For the text-containing cell, return its midpoint in (X, Y) coordinate format. 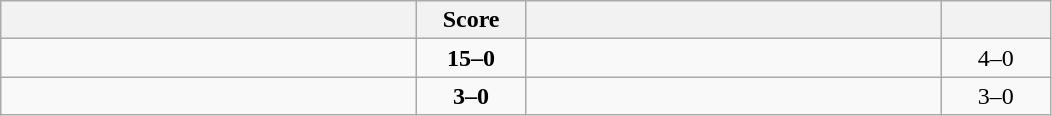
4–0 (996, 58)
Score (472, 20)
15–0 (472, 58)
